Return the (x, y) coordinate for the center point of the cell that contains the specified text.  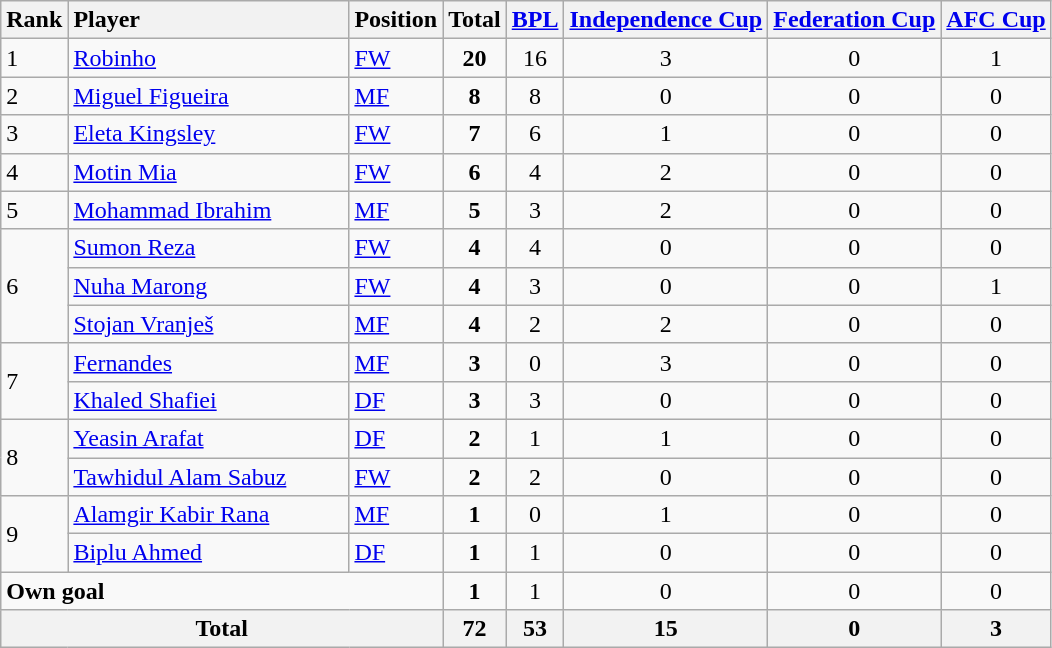
Stojan Vranješ (208, 324)
53 (535, 629)
72 (475, 629)
Federation Cup (854, 20)
Khaled Shafiei (208, 400)
Player (208, 20)
Rank (34, 20)
Eleta Kingsley (208, 134)
Yeasin Arafat (208, 438)
BPL (535, 20)
Independence Cup (666, 20)
15 (666, 629)
AFC Cup (996, 20)
Biplu Ahmed (208, 553)
Position (396, 20)
16 (535, 58)
Own goal (222, 591)
Mohammad Ibrahim (208, 210)
9 (34, 534)
Robinho (208, 58)
Fernandes (208, 362)
Alamgir Kabir Rana (208, 515)
Miguel Figueira (208, 96)
Motin Mia (208, 172)
20 (475, 58)
Nuha Marong (208, 286)
Sumon Reza (208, 248)
Tawhidul Alam Sabuz (208, 477)
